Extract the (x, y) coordinate from the center of the cell holding the provided text.  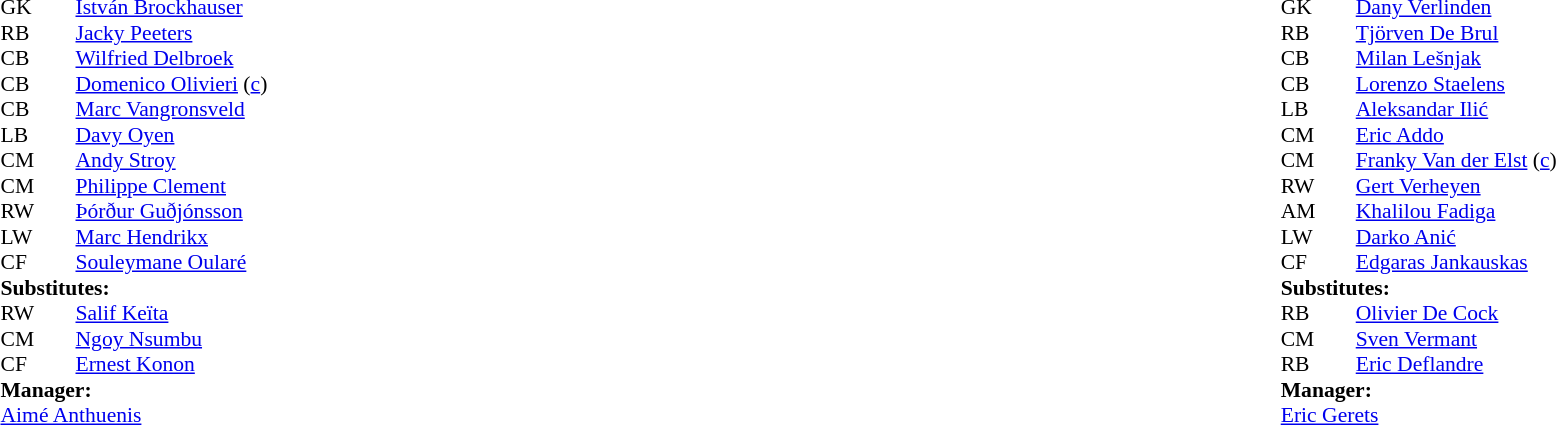
Marc Hendrikx (172, 237)
Þórður Guðjónsson (172, 211)
Jacky Peeters (172, 33)
Souleymane Oularé (172, 263)
Ernest Konon (172, 365)
Ngoy Nsumbu (172, 339)
Davy Oyen (172, 135)
Marc Vangronsveld (172, 109)
Manager: (134, 390)
Domenico Olivieri (c) (172, 84)
Substitutes: (134, 288)
Wilfried Delbroek (172, 59)
Salif Keïta (172, 313)
AM (1300, 211)
Andy Stroy (172, 161)
Philippe Clement (172, 186)
